Pinpoint the cell where the given text exists, returning its [x, y] midpoint coordinate. 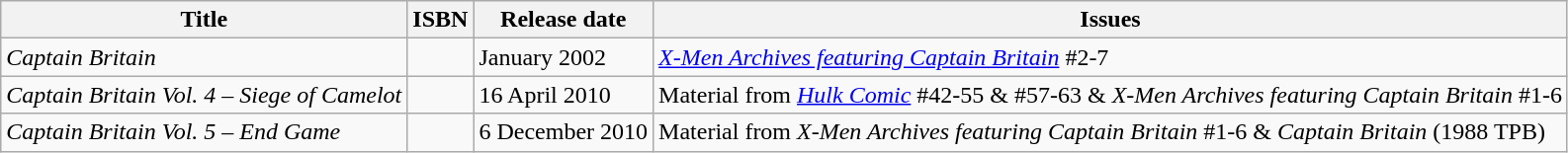
16 April 2010 [564, 95]
Material from X-Men Archives featuring Captain Britain #1-6 & Captain Britain (1988 TPB) [1111, 132]
Material from Hulk Comic #42-55 & #57-63 & X-Men Archives featuring Captain Britain #1-6 [1111, 95]
6 December 2010 [564, 132]
ISBN [441, 20]
Captain Britain Vol. 4 – Siege of Camelot [204, 95]
January 2002 [564, 57]
Release date [564, 20]
Captain Britain Vol. 5 – End Game [204, 132]
Title [204, 20]
X-Men Archives featuring Captain Britain #2-7 [1111, 57]
Captain Britain [204, 57]
Issues [1111, 20]
